Scan for the cell matching the given text and deliver its (X, Y) coordinate at center. 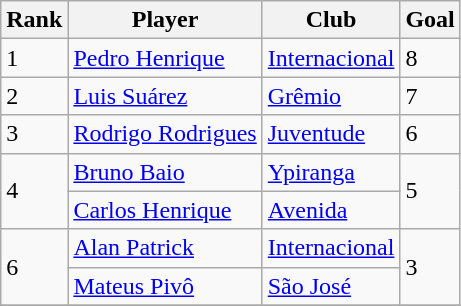
Goal (430, 20)
4 (34, 191)
8 (430, 58)
Juventude (331, 134)
Avenida (331, 210)
São José (331, 286)
Alan Patrick (165, 248)
Ypiranga (331, 172)
Carlos Henrique (165, 210)
Mateus Pivô (165, 286)
5 (430, 191)
7 (430, 96)
1 (34, 58)
Player (165, 20)
Grêmio (331, 96)
Bruno Baio (165, 172)
Luis Suárez (165, 96)
2 (34, 96)
Pedro Henrique (165, 58)
Rank (34, 20)
Rodrigo Rodrigues (165, 134)
Club (331, 20)
